Provide the (x, y) coordinate of the cell's center where the given text is located.  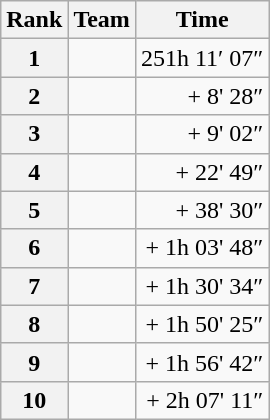
10 (34, 400)
4 (34, 172)
8 (34, 324)
5 (34, 210)
3 (34, 134)
Time (202, 20)
9 (34, 362)
+ 38' 30″ (202, 210)
+ 1h 56' 42″ (202, 362)
+ 2h 07' 11″ (202, 400)
Rank (34, 20)
+ 22' 49″ (202, 172)
+ 1h 03' 48″ (202, 248)
+ 1h 50' 25″ (202, 324)
2 (34, 96)
Team (102, 20)
1 (34, 58)
6 (34, 248)
251h 11′ 07″ (202, 58)
+ 9' 02″ (202, 134)
+ 1h 30' 34″ (202, 286)
+ 8' 28″ (202, 96)
7 (34, 286)
